Capture the cell that displays the provided text and extract its [x, y] central coordinate. 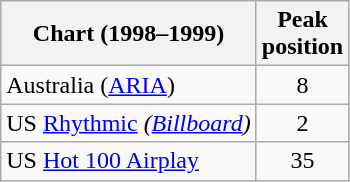
Peakposition [302, 34]
US Rhythmic (Billboard) [129, 123]
8 [302, 85]
US Hot 100 Airplay [129, 161]
Chart (1998–1999) [129, 34]
Australia (ARIA) [129, 85]
2 [302, 123]
35 [302, 161]
